Find where the given text appears and provide that cell's center as [x, y] coordinate. 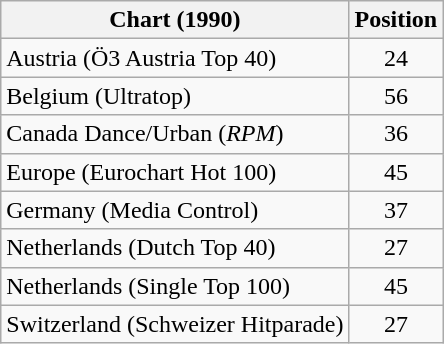
Switzerland (Schweizer Hitparade) [175, 324]
Chart (1990) [175, 20]
Position [396, 20]
24 [396, 58]
56 [396, 96]
Germany (Media Control) [175, 210]
Austria (Ö3 Austria Top 40) [175, 58]
37 [396, 210]
Canada Dance/Urban (RPM) [175, 134]
Belgium (Ultratop) [175, 96]
Netherlands (Dutch Top 40) [175, 248]
Europe (Eurochart Hot 100) [175, 172]
36 [396, 134]
Netherlands (Single Top 100) [175, 286]
